Determine the [x, y] coordinate at the center of the cell enclosing the given text.  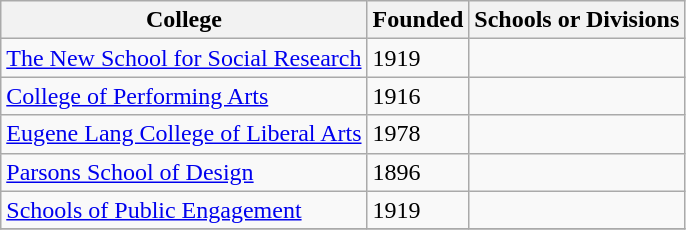
Eugene Lang College of Liberal Arts [184, 134]
The New School for Social Research [184, 58]
College [184, 20]
1916 [418, 96]
Schools of Public Engagement [184, 210]
Parsons School of Design [184, 172]
Founded [418, 20]
1896 [418, 172]
1978 [418, 134]
College of Performing Arts [184, 96]
Schools or Divisions [577, 20]
